Identify which cell holds the provided text, then report its (X, Y) central coordinate. 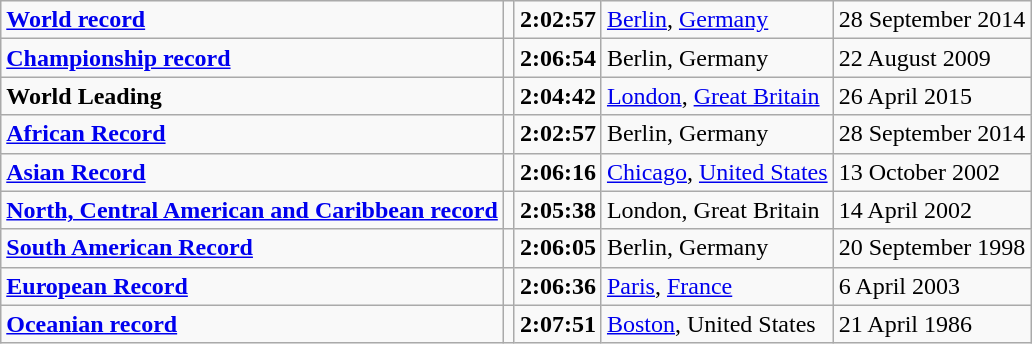
21 April 1986 (932, 324)
2:05:38 (558, 210)
2:07:51 (558, 324)
Chicago, United States (717, 172)
Championship record (252, 58)
2:04:42 (558, 96)
Boston, United States (717, 324)
North, Central American and Caribbean record (252, 210)
South American Record (252, 248)
World Leading (252, 96)
Asian Record (252, 172)
2:06:05 (558, 248)
22 August 2009 (932, 58)
Paris, France (717, 286)
2:06:36 (558, 286)
Oceanian record (252, 324)
20 September 1998 (932, 248)
14 April 2002 (932, 210)
African Record (252, 134)
2:06:54 (558, 58)
World record (252, 20)
European Record (252, 286)
13 October 2002 (932, 172)
2:06:16 (558, 172)
6 April 2003 (932, 286)
26 April 2015 (932, 96)
